Search for the cell housing the specified text and yield its (X, Y) center coordinate. 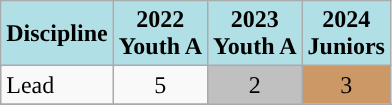
3 (346, 85)
Discipline (57, 34)
2 (255, 85)
2023Youth A (255, 34)
2024Juniors (346, 34)
2022Youth A (160, 34)
Lead (57, 85)
5 (160, 85)
